Provide the (x, y) coordinate of the cell's center where the given text is located.  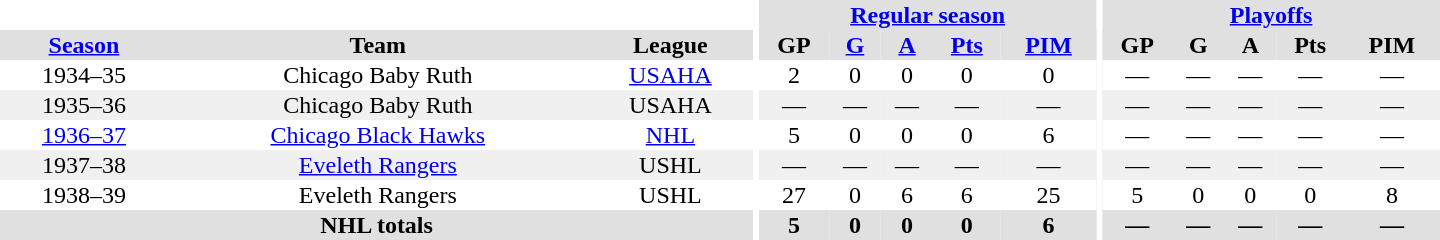
1937–38 (84, 165)
1934–35 (84, 75)
Regular season (928, 15)
NHL totals (376, 225)
8 (1392, 195)
1936–37 (84, 135)
Playoffs (1271, 15)
1938–39 (84, 195)
NHL (670, 135)
27 (794, 195)
25 (1049, 195)
Team (378, 45)
1935–36 (84, 105)
Chicago Black Hawks (378, 135)
League (670, 45)
Season (84, 45)
2 (794, 75)
